From the cell containing the given text, extract its center point as [x, y] coordinate. 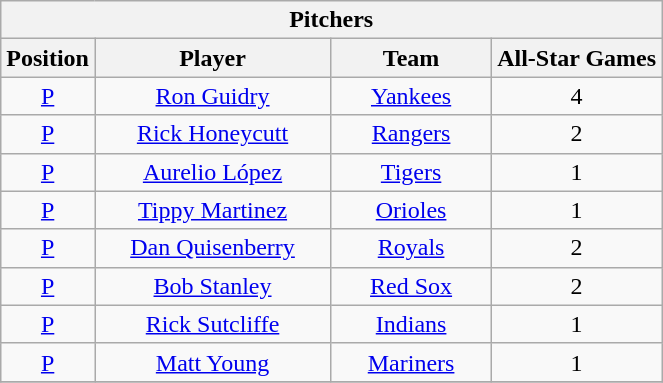
Indians [412, 324]
Orioles [412, 210]
Tippy Martinez [212, 210]
Mariners [412, 362]
Rick Honeycutt [212, 134]
Red Sox [412, 286]
Team [412, 58]
Royals [412, 248]
Aurelio López [212, 172]
Tigers [412, 172]
Yankees [412, 96]
Matt Young [212, 362]
Rangers [412, 134]
Bob Stanley [212, 286]
All-Star Games [577, 58]
Position [48, 58]
Pitchers [332, 20]
Ron Guidry [212, 96]
Rick Sutcliffe [212, 324]
Player [212, 58]
4 [577, 96]
Dan Quisenberry [212, 248]
